For the text-containing cell, return its midpoint in (X, Y) coordinate format. 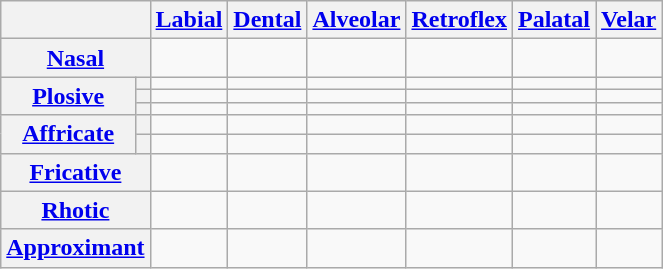
Velar (629, 20)
Alveolar (356, 20)
Nasal (76, 58)
Affricate (68, 134)
Rhotic (76, 210)
Approximant (76, 248)
Fricative (76, 172)
Retroflex (460, 20)
Dental (268, 20)
Plosive (68, 96)
Labial (189, 20)
Palatal (554, 20)
